Provide the (x, y) coordinate of the cell's center where the given text is located.  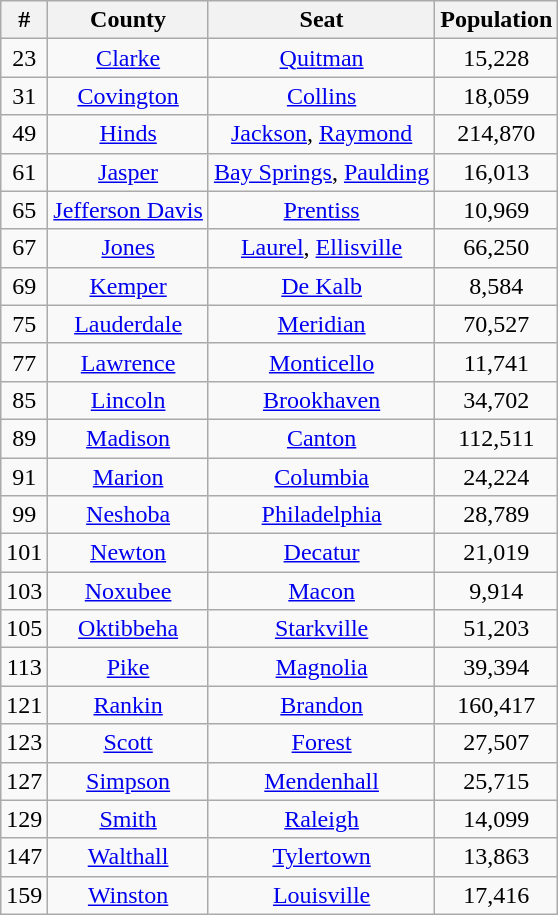
11,741 (496, 362)
County (128, 20)
15,228 (496, 58)
159 (24, 895)
Bay Springs, Paulding (321, 172)
Walthall (128, 857)
23 (24, 58)
Winston (128, 895)
14,099 (496, 819)
Mendenhall (321, 781)
10,969 (496, 210)
91 (24, 477)
Collins (321, 96)
89 (24, 438)
27,507 (496, 743)
Monticello (321, 362)
18,059 (496, 96)
16,013 (496, 172)
61 (24, 172)
Smith (128, 819)
112,511 (496, 438)
67 (24, 248)
121 (24, 705)
85 (24, 400)
113 (24, 667)
28,789 (496, 515)
Meridian (321, 324)
105 (24, 629)
77 (24, 362)
Covington (128, 96)
21,019 (496, 553)
Noxubee (128, 591)
Canton (321, 438)
Simpson (128, 781)
49 (24, 134)
Neshoba (128, 515)
123 (24, 743)
Quitman (321, 58)
70,527 (496, 324)
Rankin (128, 705)
25,715 (496, 781)
31 (24, 96)
Jasper (128, 172)
69 (24, 286)
160,417 (496, 705)
24,224 (496, 477)
Magnolia (321, 667)
Laurel, Ellisville (321, 248)
103 (24, 591)
Lauderdale (128, 324)
De Kalb (321, 286)
Prentiss (321, 210)
Newton (128, 553)
Forest (321, 743)
Lincoln (128, 400)
# (24, 20)
Madison (128, 438)
Decatur (321, 553)
Columbia (321, 477)
Oktibbeha (128, 629)
129 (24, 819)
147 (24, 857)
Philadelphia (321, 515)
65 (24, 210)
Brandon (321, 705)
17,416 (496, 895)
Raleigh (321, 819)
Brookhaven (321, 400)
13,863 (496, 857)
Pike (128, 667)
Jones (128, 248)
8,584 (496, 286)
Marion (128, 477)
9,914 (496, 591)
Clarke (128, 58)
Population (496, 20)
39,394 (496, 667)
Seat (321, 20)
99 (24, 515)
34,702 (496, 400)
Tylertown (321, 857)
Hinds (128, 134)
51,203 (496, 629)
214,870 (496, 134)
101 (24, 553)
Scott (128, 743)
Starkville (321, 629)
Macon (321, 591)
127 (24, 781)
Jackson, Raymond (321, 134)
Jefferson Davis (128, 210)
Lawrence (128, 362)
75 (24, 324)
Kemper (128, 286)
Louisville (321, 895)
66,250 (496, 248)
